Capture the cell that displays the provided text and extract its [x, y] central coordinate. 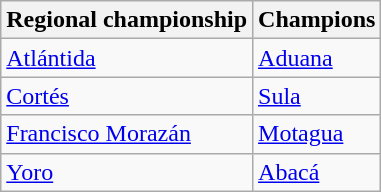
Champions [317, 20]
Cortés [127, 96]
Sula [317, 96]
Abacá [317, 172]
Aduana [317, 58]
Francisco Morazán [127, 134]
Atlántida [127, 58]
Yoro [127, 172]
Regional championship [127, 20]
Motagua [317, 134]
